Return [X, Y] of the center of cell containing provided text 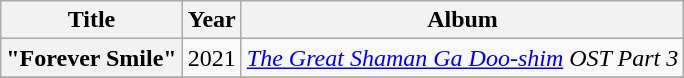
Title [92, 20]
Year [212, 20]
"Forever Smile" [92, 58]
Album [462, 20]
2021 [212, 58]
The Great Shaman Ga Doo-shim OST Part 3 [462, 58]
